For the text-containing cell, return its midpoint in (x, y) coordinate format. 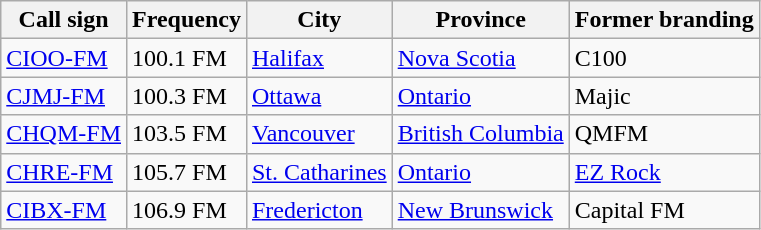
Fredericton (319, 210)
EZ Rock (664, 172)
103.5 FM (187, 134)
C100 (664, 58)
105.7 FM (187, 172)
CJMJ-FM (64, 96)
106.9 FM (187, 210)
Frequency (187, 20)
British Columbia (480, 134)
Call sign (64, 20)
CHQM-FM (64, 134)
100.1 FM (187, 58)
Halifax (319, 58)
New Brunswick (480, 210)
Ottawa (319, 96)
CHRE-FM (64, 172)
Majic (664, 96)
Nova Scotia (480, 58)
St. Catharines (319, 172)
100.3 FM (187, 96)
Capital FM (664, 210)
City (319, 20)
QMFM (664, 134)
CIBX-FM (64, 210)
Province (480, 20)
Vancouver (319, 134)
Former branding (664, 20)
CIOO-FM (64, 58)
